Extract the [X, Y] coordinate from the center of the cell holding the provided text.  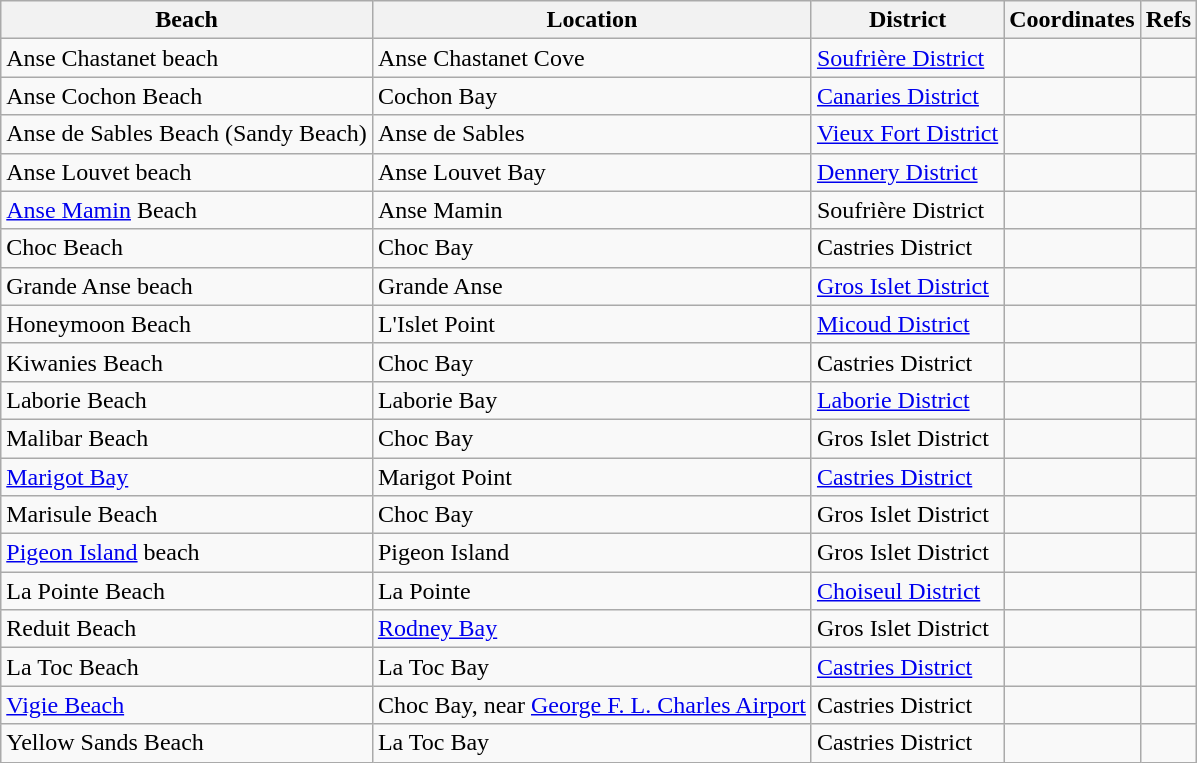
Refs [1168, 20]
Choiseul District [907, 591]
Micoud District [907, 324]
Malibar Beach [187, 438]
Canaries District [907, 96]
Marisule Beach [187, 515]
Yellow Sands Beach [187, 743]
Anse Louvet Bay [592, 172]
Anse de Sables Beach (Sandy Beach) [187, 134]
Pigeon Island beach [187, 553]
Kiwanies Beach [187, 362]
La Toc Beach [187, 667]
District [907, 20]
Anse Louvet beach [187, 172]
Laborie Bay [592, 400]
Laborie District [907, 400]
Grande Anse [592, 286]
Marigot Point [592, 477]
Coordinates [1072, 20]
La Pointe [592, 591]
Anse Mamin Beach [187, 210]
Grande Anse beach [187, 286]
Cochon Bay [592, 96]
Choc Beach [187, 248]
Dennery District [907, 172]
L'Islet Point [592, 324]
Pigeon Island [592, 553]
Laborie Beach [187, 400]
Vigie Beach [187, 705]
Anse de Sables [592, 134]
Location [592, 20]
Vieux Fort District [907, 134]
Reduit Beach [187, 629]
Anse Cochon Beach [187, 96]
Anse Chastanet beach [187, 58]
Honeymoon Beach [187, 324]
Beach [187, 20]
Marigot Bay [187, 477]
Anse Mamin [592, 210]
La Pointe Beach [187, 591]
Choc Bay, near George F. L. Charles Airport [592, 705]
Anse Chastanet Cove [592, 58]
Rodney Bay [592, 629]
